Locate the cell with the specified text and output its (X, Y) center coordinate. 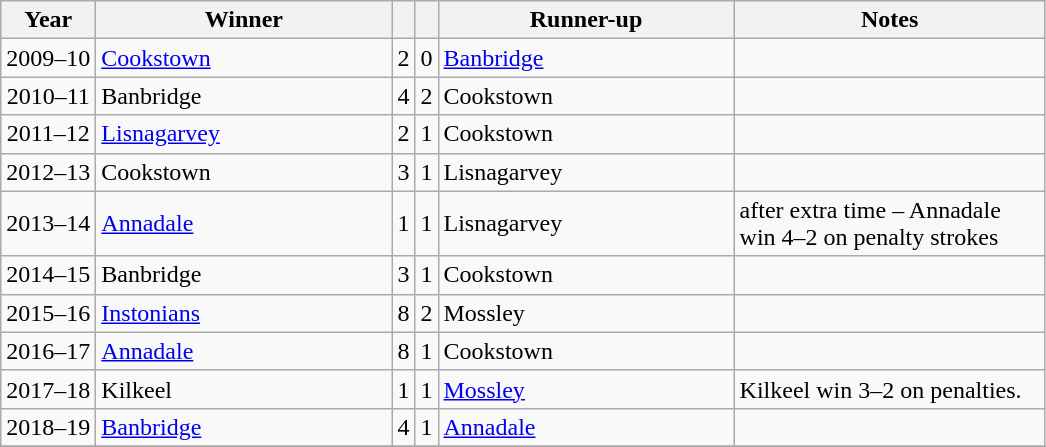
Instonians (244, 313)
Runner-up (586, 20)
after extra time – Annadale win 4–2 on penalty strokes (890, 224)
Kilkeel (244, 389)
2013–14 (48, 224)
2014–15 (48, 275)
2011–12 (48, 134)
2018–19 (48, 427)
2017–18 (48, 389)
2015–16 (48, 313)
2016–17 (48, 351)
Notes (890, 20)
Kilkeel win 3–2 on penalties. (890, 389)
2010–11 (48, 96)
0 (426, 58)
Winner (244, 20)
2012–13 (48, 172)
2009–10 (48, 58)
Year (48, 20)
